Capture the cell that displays the provided text and extract its (X, Y) central coordinate. 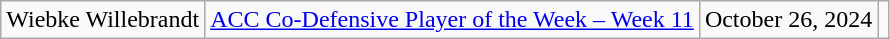
Wiebke Willebrandt (103, 20)
October 26, 2024 (788, 20)
ACC Co-Defensive Player of the Week – Week 11 (452, 20)
